Pinpoint the cell where the given text exists, returning its (X, Y) midpoint coordinate. 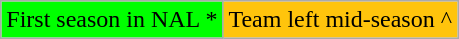
Team left mid-season ^ (340, 20)
First season in NAL * (112, 20)
